Capture the cell that displays the provided text and extract its [X, Y] central coordinate. 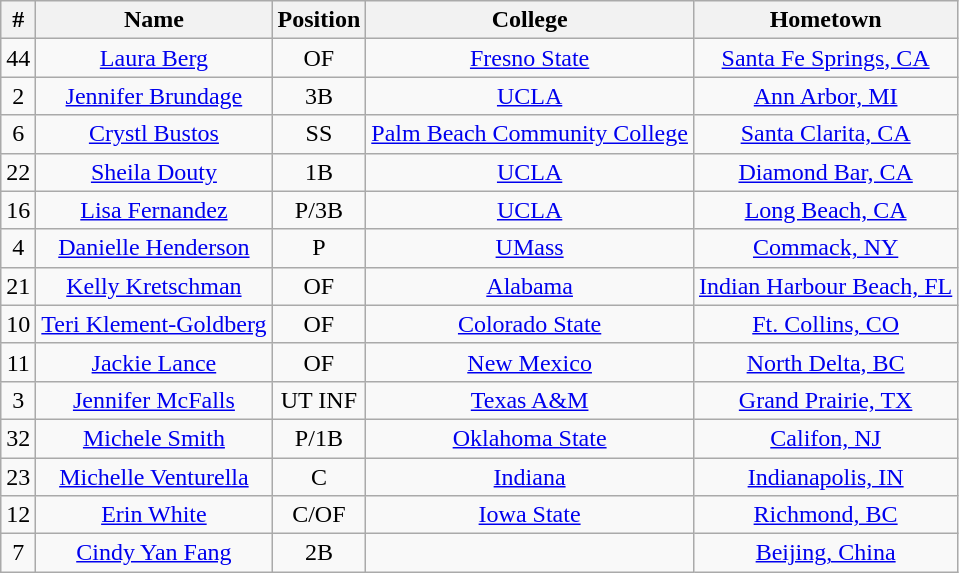
Fresno State [530, 58]
P/1B [319, 438]
Michelle Venturella [154, 477]
11 [18, 362]
Califon, NJ [825, 438]
10 [18, 324]
Iowa State [530, 515]
44 [18, 58]
Michele Smith [154, 438]
Jackie Lance [154, 362]
Cindy Yan Fang [154, 553]
Teri Klement-Goldberg [154, 324]
22 [18, 172]
Danielle Henderson [154, 248]
Jennifer Brundage [154, 96]
Kelly Kretschman [154, 286]
Oklahoma State [530, 438]
UT INF [319, 400]
7 [18, 553]
Beijing, China [825, 553]
1B [319, 172]
Santa Clarita, CA [825, 134]
Lisa Fernandez [154, 210]
Grand Prairie, TX [825, 400]
3 [18, 400]
College [530, 20]
Sheila Douty [154, 172]
Texas A&M [530, 400]
12 [18, 515]
Indiana [530, 477]
2B [319, 553]
Commack, NY [825, 248]
Santa Fe Springs, CA [825, 58]
Crystl Bustos [154, 134]
21 [18, 286]
23 [18, 477]
Long Beach, CA [825, 210]
Position [319, 20]
Jennifer McFalls [154, 400]
Palm Beach Community College [530, 134]
C/OF [319, 515]
Colorado State [530, 324]
Laura Berg [154, 58]
Erin White [154, 515]
P/3B [319, 210]
Indianapolis, IN [825, 477]
North Delta, BC [825, 362]
Indian Harbour Beach, FL [825, 286]
3B [319, 96]
Hometown [825, 20]
C [319, 477]
16 [18, 210]
New Mexico [530, 362]
Diamond Bar, CA [825, 172]
Ann Arbor, MI [825, 96]
Ft. Collins, CO [825, 324]
# [18, 20]
Name [154, 20]
SS [319, 134]
UMass [530, 248]
6 [18, 134]
Richmond, BC [825, 515]
2 [18, 96]
Alabama [530, 286]
32 [18, 438]
4 [18, 248]
P [319, 248]
